Return the (X, Y) coordinate for the center point of the cell that contains the specified text.  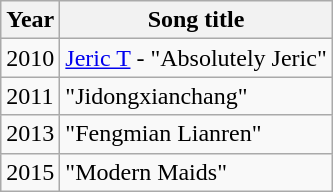
"Fengmian Lianren" (196, 134)
2013 (30, 134)
2010 (30, 58)
Song title (196, 20)
Year (30, 20)
2011 (30, 96)
2015 (30, 172)
Jeric T - "Absolutely Jeric" (196, 58)
"Jidongxianchang" (196, 96)
"Modern Maids" (196, 172)
